Return [x, y] of the center of cell containing provided text 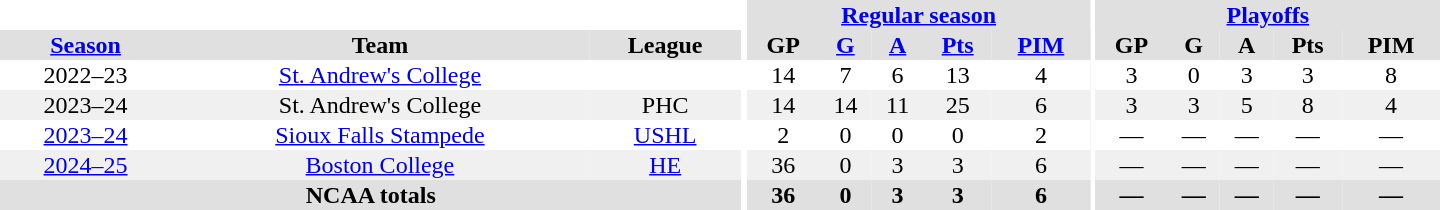
25 [958, 105]
5 [1246, 105]
2022–23 [86, 75]
League [666, 45]
Boston College [380, 165]
USHL [666, 135]
Playoffs [1268, 15]
Season [86, 45]
13 [958, 75]
NCAA totals [371, 195]
7 [846, 75]
11 [898, 105]
Team [380, 45]
HE [666, 165]
Sioux Falls Stampede [380, 135]
PHC [666, 105]
Regular season [918, 15]
2024–25 [86, 165]
